Detect which cell encompasses the target text, then output its (x, y) center coordinate. 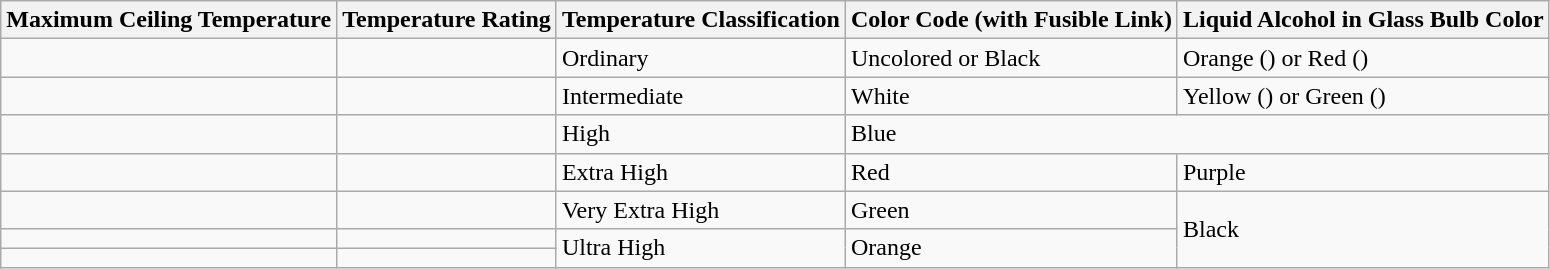
Red (1011, 172)
Extra High (700, 172)
High (700, 134)
Orange () or Red () (1363, 58)
Very Extra High (700, 210)
Black (1363, 229)
Yellow () or Green () (1363, 96)
Uncolored or Black (1011, 58)
Blue (1197, 134)
Intermediate (700, 96)
Purple (1363, 172)
Temperature Classification (700, 20)
Ultra High (700, 248)
Ordinary (700, 58)
Maximum Ceiling Temperature (169, 20)
Orange (1011, 248)
Color Code (with Fusible Link) (1011, 20)
Liquid Alcohol in Glass Bulb Color (1363, 20)
White (1011, 96)
Temperature Rating (447, 20)
Green (1011, 210)
